Return (x, y) of the center of cell containing provided text 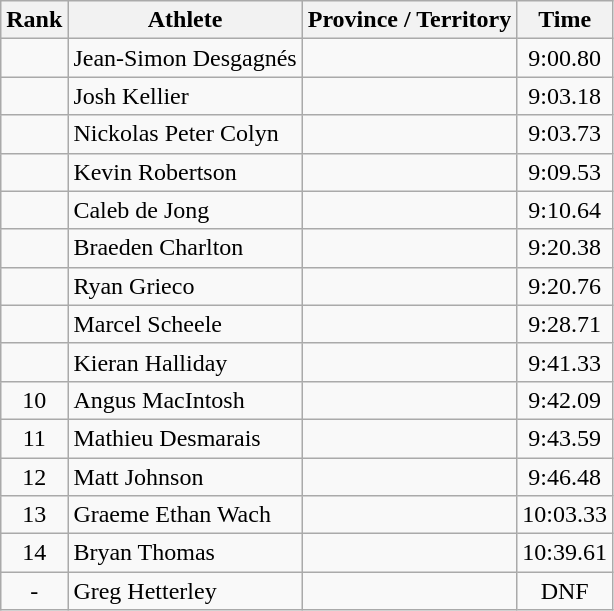
10 (34, 400)
9:10.64 (565, 210)
9:28.71 (565, 324)
Mathieu Desmarais (185, 438)
Marcel Scheele (185, 324)
11 (34, 438)
10:39.61 (565, 553)
- (34, 591)
Jean-Simon Desgagnés (185, 58)
9:42.09 (565, 400)
9:03.18 (565, 96)
9:00.80 (565, 58)
Rank (34, 20)
Athlete (185, 20)
Braeden Charlton (185, 248)
Angus MacIntosh (185, 400)
Nickolas Peter Colyn (185, 134)
9:43.59 (565, 438)
10:03.33 (565, 515)
Kevin Robertson (185, 172)
9:20.38 (565, 248)
Time (565, 20)
9:09.53 (565, 172)
12 (34, 477)
9:41.33 (565, 362)
9:20.76 (565, 286)
Josh Kellier (185, 96)
Bryan Thomas (185, 553)
Caleb de Jong (185, 210)
9:03.73 (565, 134)
Ryan Grieco (185, 286)
Province / Territory (410, 20)
Matt Johnson (185, 477)
14 (34, 553)
Graeme Ethan Wach (185, 515)
Greg Hetterley (185, 591)
13 (34, 515)
9:46.48 (565, 477)
Kieran Halliday (185, 362)
DNF (565, 591)
